From the cell containing the given text, extract its center point as (x, y) coordinate. 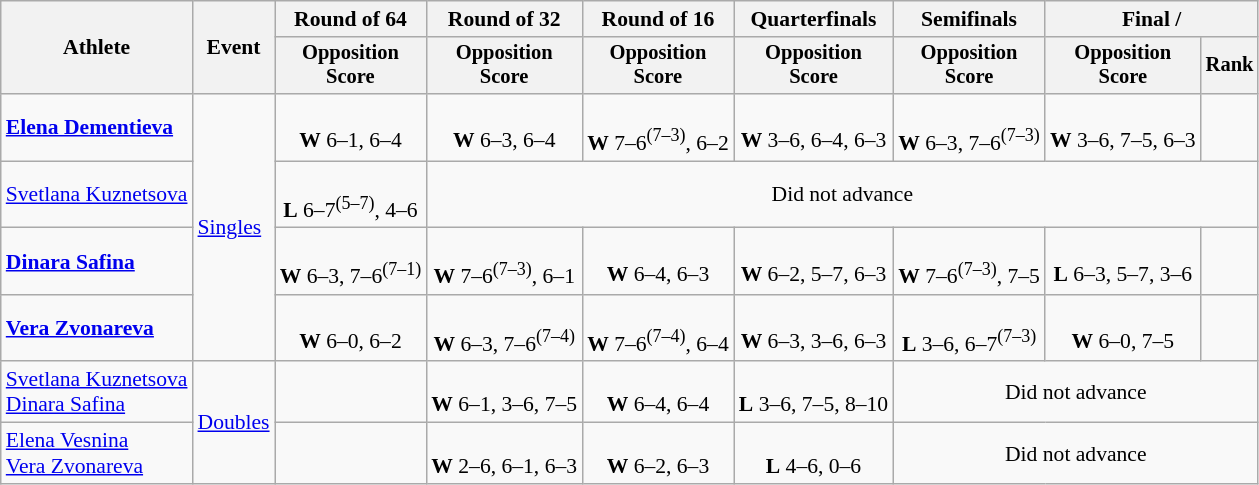
W 6–3, 7–6(7–1) (351, 262)
Quarterfinals (814, 19)
Semifinals (969, 19)
L 3–6, 7–5, 8–10 (814, 392)
W 3–6, 7–5, 6–3 (1123, 128)
L 6–7(5–7), 4–6 (351, 194)
Singles (234, 228)
W 6–3, 7–6(7–4) (504, 328)
W 6–3, 6–4 (504, 128)
Round of 32 (504, 19)
Event (234, 48)
Elena Dementieva (97, 128)
L 6–3, 5–7, 3–6 (1123, 262)
W 6–4, 6–3 (658, 262)
W 6–0, 7–5 (1123, 328)
Athlete (97, 48)
W 3–6, 6–4, 6–3 (814, 128)
W 6–2, 6–3 (658, 454)
W 6–1, 3–6, 7–5 (504, 392)
W 6–2, 5–7, 6–3 (814, 262)
Svetlana KuznetsovaDinara Safina (97, 392)
W 7–6(7–3), 6–1 (504, 262)
W 6–3, 7–6(7–3) (969, 128)
W 6–0, 6–2 (351, 328)
W 7–6(7–4), 6–4 (658, 328)
W 2–6, 6–1, 6–3 (504, 454)
W 6–1, 6–4 (351, 128)
Vera Zvonareva (97, 328)
W 6–4, 6–4 (658, 392)
Final / (1152, 19)
Round of 64 (351, 19)
Rank (1230, 66)
Elena VesninaVera Zvonareva (97, 454)
Dinara Safina (97, 262)
W 7–6(7–3), 7–5 (969, 262)
Doubles (234, 423)
W 6–3, 3–6, 6–3 (814, 328)
W 7–6(7–3), 6–2 (658, 128)
Svetlana Kuznetsova (97, 194)
L 3–6, 6–7(7–3) (969, 328)
Round of 16 (658, 19)
L 4–6, 0–6 (814, 454)
